Output the [X, Y] coordinate of the center of the cell containing the given text.  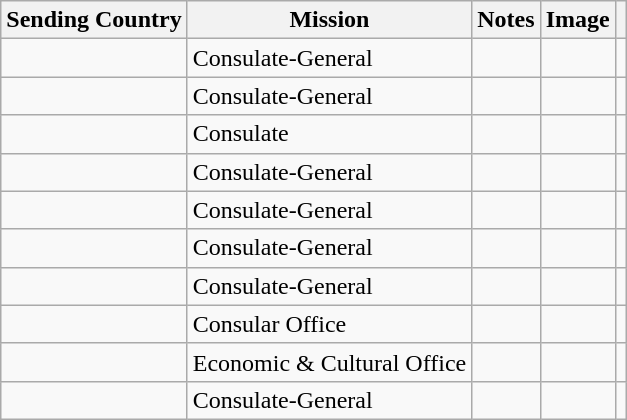
Notes [506, 20]
Economic & Cultural Office [330, 362]
Sending Country [94, 20]
Consular Office [330, 324]
Consulate [330, 134]
Image [578, 20]
Mission [330, 20]
